Provide the (x, y) coordinate of the cell's center where the given text is located.  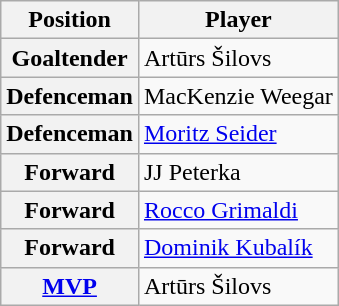
Goaltender (70, 58)
JJ Peterka (238, 172)
Dominik Kubalík (238, 248)
Player (238, 20)
MacKenzie Weegar (238, 96)
Position (70, 20)
Moritz Seider (238, 134)
Rocco Grimaldi (238, 210)
MVP (70, 286)
